Search for the cell housing the specified text and yield its [x, y] center coordinate. 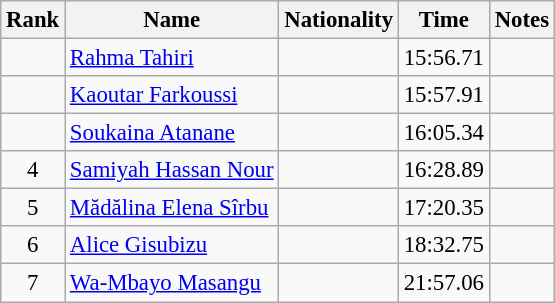
21:57.06 [444, 283]
Wa-Mbayo Masangu [172, 283]
16:28.89 [444, 170]
16:05.34 [444, 133]
7 [33, 283]
Mădălina Elena Sîrbu [172, 208]
Name [172, 20]
Soukaina Atanane [172, 133]
17:20.35 [444, 208]
Alice Gisubizu [172, 245]
4 [33, 170]
Samiyah Hassan Nour [172, 170]
5 [33, 208]
15:56.71 [444, 58]
Nationality [338, 20]
Time [444, 20]
15:57.91 [444, 95]
Kaoutar Farkoussi [172, 95]
6 [33, 245]
Notes [522, 20]
Rahma Tahiri [172, 58]
18:32.75 [444, 245]
Rank [33, 20]
